Pinpoint the cell where the given text exists, returning its (X, Y) midpoint coordinate. 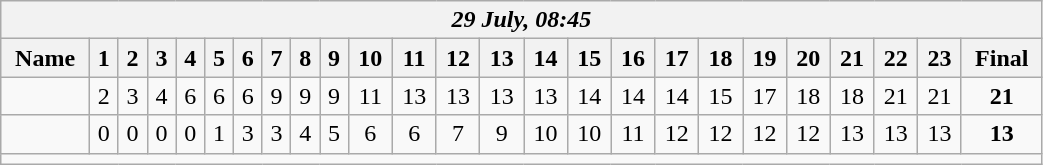
23 (940, 58)
8 (306, 58)
Name (46, 58)
Final (1002, 58)
19 (764, 58)
20 (808, 58)
22 (896, 58)
16 (633, 58)
29 July, 08:45 (522, 20)
